Search for the cell housing the specified text and yield its [x, y] center coordinate. 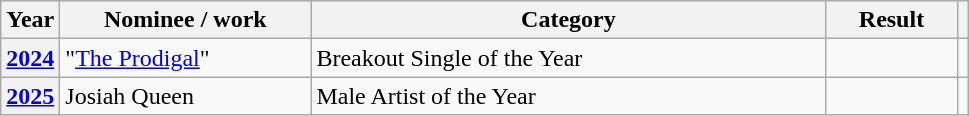
Male Artist of the Year [568, 96]
Nominee / work [186, 20]
2025 [30, 96]
Result [892, 20]
Category [568, 20]
"The Prodigal" [186, 58]
Breakout Single of the Year [568, 58]
Josiah Queen [186, 96]
Year [30, 20]
2024 [30, 58]
